Locate the cell with the specified text and output its [X, Y] center coordinate. 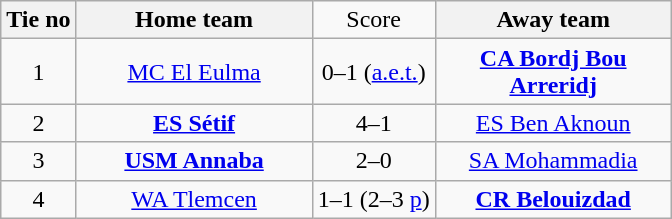
WA Tlemcen [194, 199]
4–1 [374, 123]
0–1 (a.e.t.) [374, 72]
Score [374, 20]
Home team [194, 20]
Tie no [38, 20]
2–0 [374, 161]
USM Annaba [194, 161]
1 [38, 72]
4 [38, 199]
SA Mohammadia [553, 161]
MC El Eulma [194, 72]
CR Belouizdad [553, 199]
CA Bordj Bou Arreridj [553, 72]
ES Ben Aknoun [553, 123]
ES Sétif [194, 123]
Away team [553, 20]
3 [38, 161]
2 [38, 123]
1–1 (2–3 p) [374, 199]
